For the text-containing cell, return its midpoint in (X, Y) coordinate format. 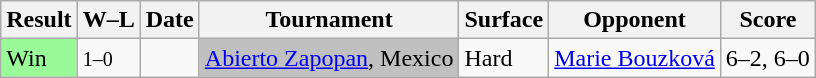
Result (39, 20)
Date (170, 20)
Score (768, 20)
Tournament (329, 20)
Surface (504, 20)
1–0 (108, 58)
Marie Bouzková (635, 58)
6–2, 6–0 (768, 58)
Win (39, 58)
W–L (108, 20)
Hard (504, 58)
Opponent (635, 20)
Abierto Zapopan, Mexico (329, 58)
